Capture the cell that displays the provided text and extract its (X, Y) central coordinate. 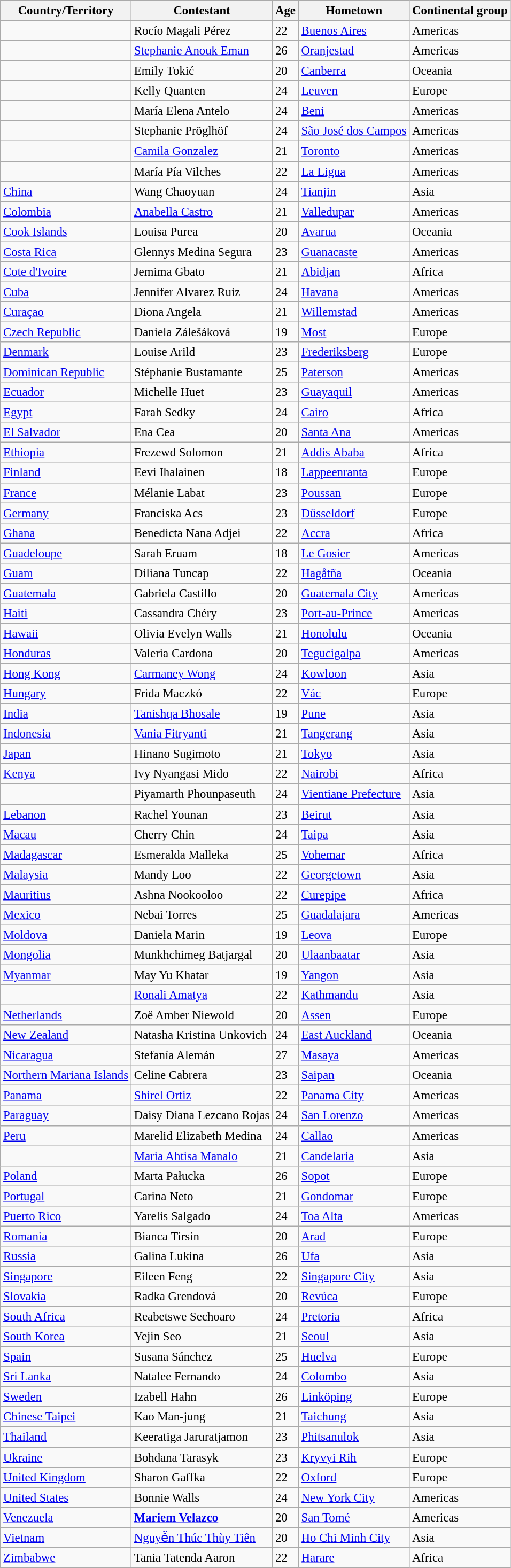
Carmaney Wong (202, 674)
San Lorenzo (354, 1116)
Nairobi (354, 774)
Leuven (354, 91)
Natasha Kristina Unkovich (202, 1035)
Japan (66, 754)
Singapore (66, 1276)
Indonesia (66, 734)
Havana (354, 292)
Emily Tokić (202, 71)
Colombo (354, 1377)
Guadeloupe (66, 553)
Rocío Magali Pérez (202, 31)
Ukraine (66, 1457)
Kowloon (354, 674)
Cuba (66, 292)
Radka Grendová (202, 1297)
United Kingdom (66, 1477)
Bianca Tirsin (202, 1236)
Jemima Gbato (202, 272)
Santa Ana (354, 432)
María Pía Vilches (202, 172)
27 (285, 1055)
La Ligua (354, 172)
Taipa (354, 834)
Costa Rica (66, 252)
Venezuela (66, 1517)
Guanacaste (354, 252)
Le Gosier (354, 553)
Tokyo (354, 754)
Addis Ababa (354, 453)
Sarah Eruam (202, 553)
Stéphanie Bustamante (202, 372)
Russia (66, 1256)
Buenos Aires (354, 31)
Toronto (354, 151)
Port-au-Prince (354, 614)
Diona Angela (202, 312)
Czech Republic (66, 332)
Slovakia (66, 1297)
Saipan (354, 1075)
Panama City (354, 1096)
Moldova (66, 935)
Malaysia (66, 874)
Nguyễn Thúc Thùy Tiên (202, 1538)
Panama (66, 1096)
Ufa (354, 1256)
Cairo (354, 413)
Singapore City (354, 1276)
Yejin Seo (202, 1337)
Daniela Zálešáková (202, 332)
Country/Territory (66, 11)
Frederiksberg (354, 352)
Valeria Cardona (202, 654)
Tangerang (354, 734)
Vietnam (66, 1538)
East Auckland (354, 1035)
Curaçao (66, 312)
Yarelis Salgado (202, 1216)
Lebanon (66, 814)
Frida Maczkó (202, 694)
Glennys Medina Segura (202, 252)
Jennifer Alvarez Ruiz (202, 292)
Eileen Feng (202, 1276)
Chinese Taipei (66, 1417)
Revúca (354, 1297)
Lappeenranta (354, 473)
Arad (354, 1236)
Frezewd Solomon (202, 453)
Esmeralda Malleka (202, 855)
Gondomar (354, 1196)
Bonnie Walls (202, 1497)
Maria Ahtisa Manalo (202, 1156)
Vohemar (354, 855)
China (66, 191)
Cook Islands (66, 231)
Tania Tatenda Aaron (202, 1558)
Ulaanbaatar (354, 955)
Tegucigalpa (354, 654)
Ena Cea (202, 432)
Susana Sánchez (202, 1357)
Galina Lukina (202, 1256)
Rachel Younan (202, 814)
Finland (66, 473)
Ethiopia (66, 453)
South Africa (66, 1317)
Reabetswe Sechoaro (202, 1317)
Ecuador (66, 392)
Louisa Purea (202, 231)
Honduras (66, 654)
Denmark (66, 352)
Valledupar (354, 212)
Guatemala (66, 593)
Mariem Velazco (202, 1517)
Peru (66, 1136)
Nebai Torres (202, 915)
Oranjestad (354, 51)
Kenya (66, 774)
Munkhchimeg Batjargal (202, 955)
Anabella Castro (202, 212)
Beni (354, 111)
Portugal (66, 1196)
Mauritius (66, 895)
Abidjan (354, 272)
Hong Kong (66, 674)
Candelaria (354, 1156)
Dominican Republic (66, 372)
Avarua (354, 231)
Celine Cabrera (202, 1075)
Seoul (354, 1337)
Diliana Tuncap (202, 573)
Beirut (354, 814)
Nicaragua (66, 1055)
Farah Sedky (202, 413)
Marelid Elizabeth Medina (202, 1136)
Wang Chaoyuan (202, 191)
India (66, 714)
Zimbabwe (66, 1558)
Stefanía Alemán (202, 1055)
Piyamarth Phounpaseuth (202, 794)
Bohdana Tarasyk (202, 1457)
Poland (66, 1176)
Tanishqa Bhosale (202, 714)
Kao Man-jung (202, 1417)
Ashna Nookooloo (202, 895)
Daniela Marin (202, 935)
Yangon (354, 975)
Romania (66, 1236)
Ivy Nyangasi Mido (202, 774)
Haiti (66, 614)
Linköping (354, 1397)
France (66, 493)
Thailand (66, 1437)
San Tomé (354, 1517)
Hinano Sugimoto (202, 754)
Netherlands (66, 1015)
Phitsanulok (354, 1437)
Guadalajara (354, 915)
Northern Mariana Islands (66, 1075)
Puerto Rico (66, 1216)
Harare (354, 1558)
Stephanie Pröglhöf (202, 131)
Keeratiga Jaruratjamon (202, 1437)
Egypt (66, 413)
Mexico (66, 915)
May Yu Khatar (202, 975)
Hawaii (66, 633)
Huelva (354, 1357)
Olivia Evelyn Walls (202, 633)
Hagåtña (354, 573)
New York City (354, 1497)
Ghana (66, 533)
South Korea (66, 1337)
Ho Chi Minh City (354, 1538)
Carina Neto (202, 1196)
Shirel Ortiz (202, 1096)
Callao (354, 1136)
Franciska Acs (202, 513)
Kryvyi Rih (354, 1457)
Vientiane Prefecture (354, 794)
Michelle Huet (202, 392)
Mélanie Labat (202, 493)
Poussan (354, 493)
Contestant (202, 11)
New Zealand (66, 1035)
Stephanie Anouk Eman (202, 51)
Zoë Amber Niewold (202, 1015)
Mandy Loo (202, 874)
Gabriela Castillo (202, 593)
São José dos Campos (354, 131)
Leova (354, 935)
Oxford (354, 1477)
Germany (66, 513)
Cherry Chin (202, 834)
Georgetown (354, 874)
Benedicta Nana Adjei (202, 533)
Guayaquil (354, 392)
Sri Lanka (66, 1377)
Vác (354, 694)
Hungary (66, 694)
Toa Alta (354, 1216)
Cassandra Chéry (202, 614)
Assen (354, 1015)
Continental group (460, 11)
Most (354, 332)
Guatemala City (354, 593)
Age (285, 11)
Pune (354, 714)
Marta Pałucka (202, 1176)
El Salvador (66, 432)
Myanmar (66, 975)
Madagascar (66, 855)
María Elena Antelo (202, 111)
Düsseldorf (354, 513)
Taichung (354, 1417)
Sweden (66, 1397)
Izabell Hahn (202, 1397)
Spain (66, 1357)
Camila Gonzalez (202, 151)
Honolulu (354, 633)
Willemstad (354, 312)
Macau (66, 834)
Daisy Diana Lezcano Rojas (202, 1116)
Tianjin (354, 191)
Kathmandu (354, 995)
Guam (66, 573)
Pretoria (354, 1317)
Accra (354, 533)
Kelly Quanten (202, 91)
Curepipe (354, 895)
Sharon Gaffka (202, 1477)
Vania Fitryanti (202, 734)
Ronali Amatya (202, 995)
Paterson (354, 372)
Colombia (66, 212)
Sopot (354, 1176)
Paraguay (66, 1116)
Natalee Fernando (202, 1377)
Masaya (354, 1055)
Canberra (354, 71)
Eevi Ihalainen (202, 473)
Louise Arild (202, 352)
Hometown (354, 11)
Cote d'Ivoire (66, 272)
Mongolia (66, 955)
United States (66, 1497)
